Find where the given text appears and provide that cell's center as [x, y] coordinate. 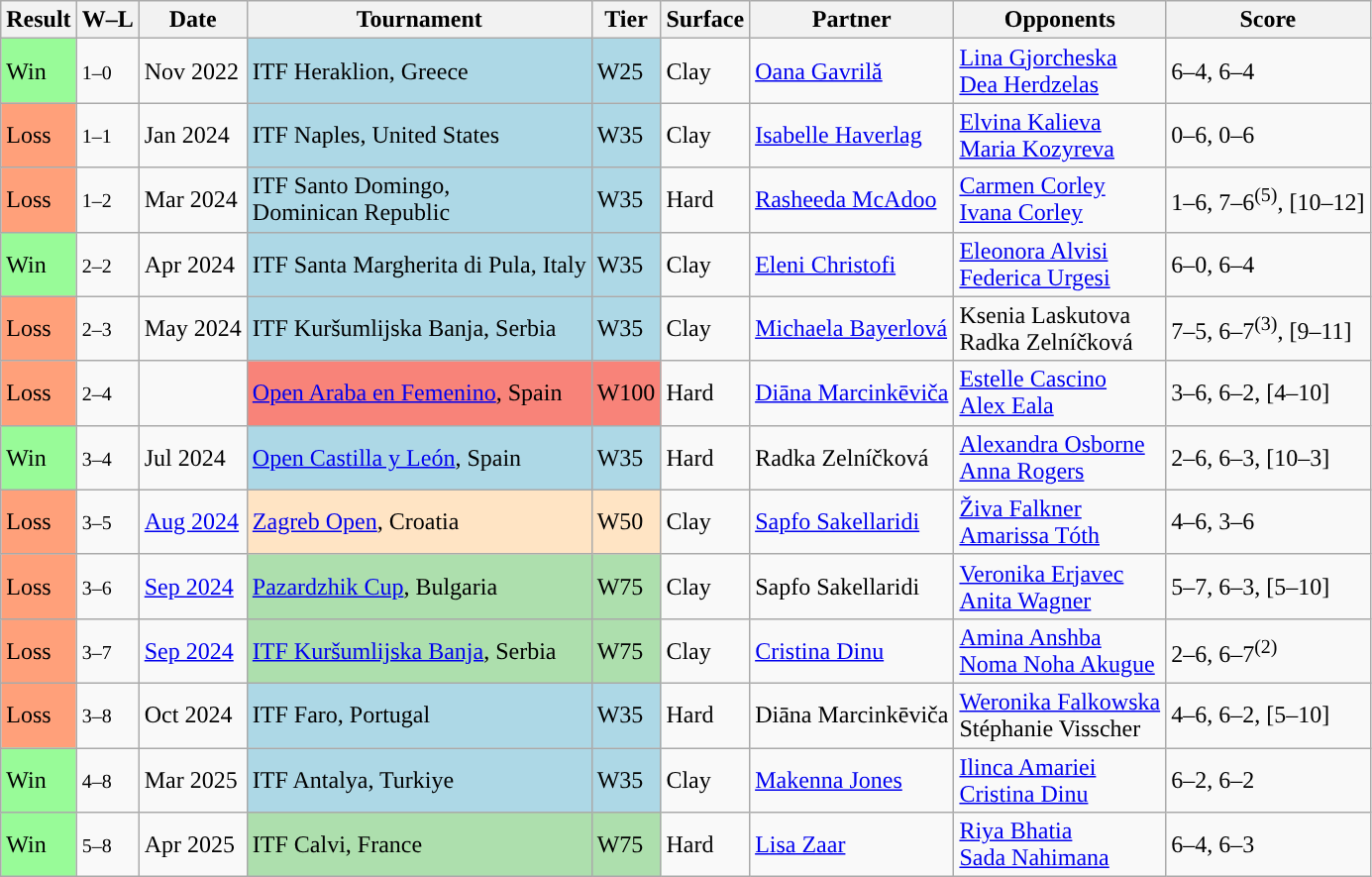
2–2 [107, 264]
2–6, 6–7(2) [1268, 650]
Partner [852, 20]
ITF Santa Margherita di Pula, Italy [419, 264]
Veronika Erjavec Anita Wagner [1060, 587]
1–6, 7–6(5), [10–12] [1268, 200]
Open Araba en Femenino, Spain [419, 392]
W–L [107, 20]
Result [39, 20]
Score [1268, 20]
W25 [626, 71]
Alexandra Osborne Anna Rogers [1060, 458]
W50 [626, 521]
ITF Santo Domingo, Dominican Republic [419, 200]
7–5, 6–7(3), [9–11] [1268, 329]
5–8 [107, 844]
ITF Naples, United States [419, 135]
Radka Zelníčková [852, 458]
Tier [626, 20]
ITF Heraklion, Greece [419, 71]
Oana Gavrilă [852, 71]
Amina Anshba Noma Noha Akugue [1060, 650]
3–6, 6–2, [4–10] [1268, 392]
4–8 [107, 779]
3–6 [107, 587]
5–7, 6–3, [5–10] [1268, 587]
2–4 [107, 392]
Apr 2025 [192, 844]
Carmen Corley Ivana Corley [1060, 200]
6–4, 6–4 [1268, 71]
May 2024 [192, 329]
Opponents [1060, 20]
ITF Faro, Portugal [419, 715]
Lisa Zaar [852, 844]
Nov 2022 [192, 71]
Michaela Bayerlová [852, 329]
Surface [705, 20]
4–6, 6–2, [5–10] [1268, 715]
6–0, 6–4 [1268, 264]
0–6, 0–6 [1268, 135]
6–4, 6–3 [1268, 844]
1–1 [107, 135]
Mar 2025 [192, 779]
Oct 2024 [192, 715]
Elvina Kalieva Maria Kozyreva [1060, 135]
Zagreb Open, Croatia [419, 521]
Riya Bhatia Sada Nahimana [1060, 844]
6–2, 6–2 [1268, 779]
3–5 [107, 521]
Rasheeda McAdoo [852, 200]
3–4 [107, 458]
Pazardzhik Cup, Bulgaria [419, 587]
Lina Gjorcheska Dea Herdzelas [1060, 71]
Ilinca Amariei Cristina Dinu [1060, 779]
2–6, 6–3, [10–3] [1268, 458]
Jul 2024 [192, 458]
W100 [626, 392]
Jan 2024 [192, 135]
ITF Calvi, France [419, 844]
Weronika Falkowska Stéphanie Visscher [1060, 715]
Estelle Cascino Alex Eala [1060, 392]
1–2 [107, 200]
Apr 2024 [192, 264]
Aug 2024 [192, 521]
Ksenia Laskutova Radka Zelníčková [1060, 329]
Živa Falkner Amarissa Tóth [1060, 521]
Open Castilla y León, Spain [419, 458]
1–0 [107, 71]
Cristina Dinu [852, 650]
2–3 [107, 329]
Eleonora Alvisi Federica Urgesi [1060, 264]
Isabelle Haverlag [852, 135]
3–7 [107, 650]
ITF Antalya, Turkiye [419, 779]
Mar 2024 [192, 200]
Tournament [419, 20]
Date [192, 20]
Eleni Christofi [852, 264]
Makenna Jones [852, 779]
4–6, 3–6 [1268, 521]
3–8 [107, 715]
